Locate the cell with the specified text and output its [X, Y] center coordinate. 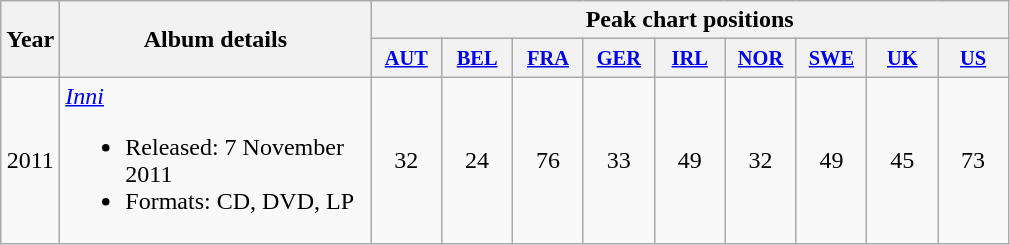
NOR [760, 58]
US [974, 58]
GER [618, 58]
FRA [548, 58]
Album details [216, 39]
73 [974, 160]
33 [618, 160]
2011 [30, 160]
SWE [832, 58]
24 [478, 160]
UK [902, 58]
76 [548, 160]
BEL [478, 58]
45 [902, 160]
Peak chart positions [690, 20]
IRL [690, 58]
Year [30, 39]
InniReleased: 7 November 2011Formats: CD, DVD, LP [216, 160]
AUT [406, 58]
